Locate the cell with the specified text and output its (x, y) center coordinate. 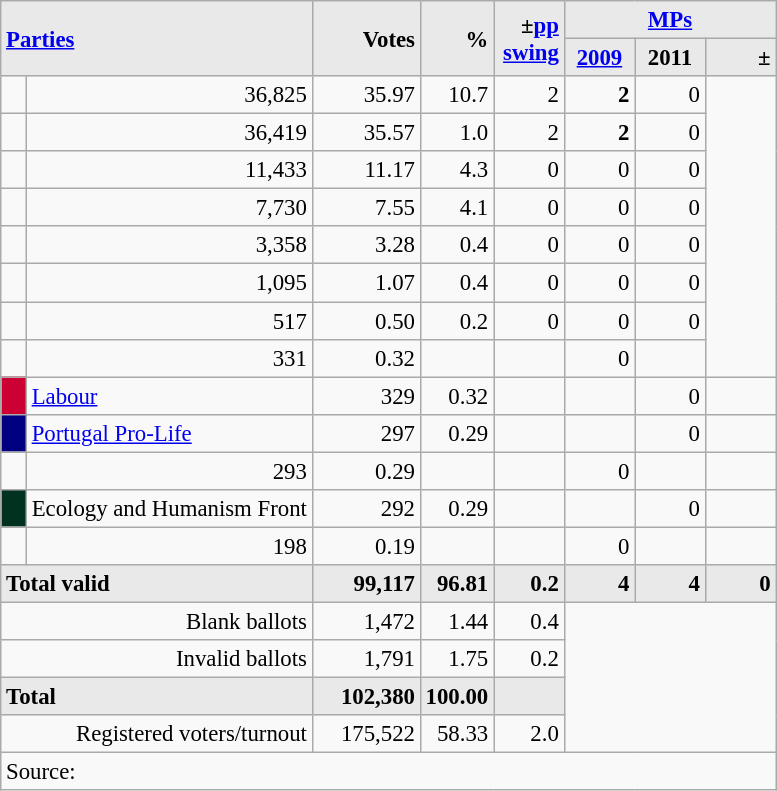
1,472 (366, 621)
1.75 (456, 659)
292 (366, 509)
99,117 (366, 584)
±pp swing (530, 38)
293 (169, 471)
7,730 (169, 208)
Portugal Pro-Life (169, 433)
MPs (670, 20)
35.57 (366, 133)
1,095 (169, 283)
1.44 (456, 621)
Parties (156, 38)
1.0 (456, 133)
4.1 (456, 208)
2009 (600, 58)
10.7 (456, 95)
329 (366, 396)
± (740, 58)
Total valid (156, 584)
Ecology and Humanism Front (169, 509)
Invalid ballots (156, 659)
198 (169, 546)
Total (156, 697)
Blank ballots (156, 621)
2011 (670, 58)
% (456, 38)
1.07 (366, 283)
35.97 (366, 95)
3,358 (169, 245)
175,522 (366, 734)
Votes (366, 38)
100.00 (456, 697)
102,380 (366, 697)
4.3 (456, 170)
297 (366, 433)
11,433 (169, 170)
36,825 (169, 95)
36,419 (169, 133)
58.33 (456, 734)
1,791 (366, 659)
331 (169, 358)
0.19 (366, 546)
7.55 (366, 208)
Registered voters/turnout (156, 734)
0.50 (366, 321)
2.0 (530, 734)
96.81 (456, 584)
11.17 (366, 170)
Source: (388, 772)
517 (169, 321)
3.28 (366, 245)
Labour (169, 396)
